Determine the [x, y] coordinate at the center of the cell enclosing the given text.  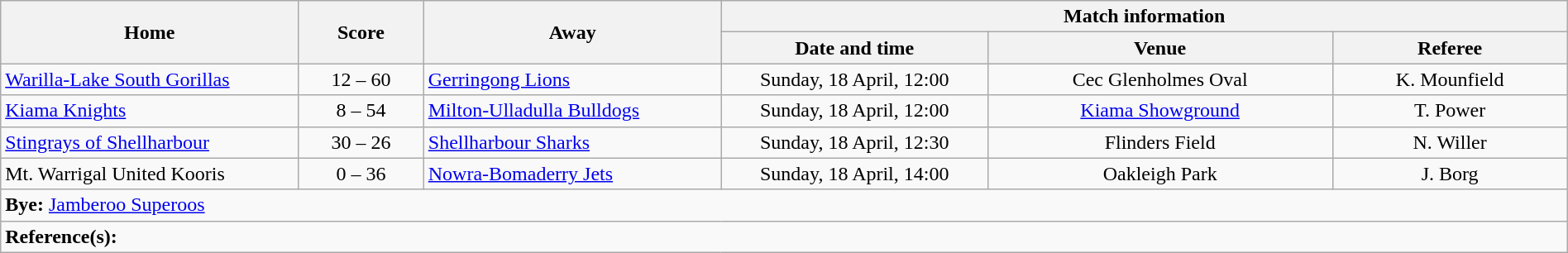
Warilla-Lake South Gorillas [150, 79]
N. Willer [1450, 142]
Date and time [854, 48]
J. Borg [1450, 174]
Nowra-Bomaderry Jets [572, 174]
Reference(s): [784, 236]
30 – 26 [361, 142]
Stingrays of Shellharbour [150, 142]
Kiama Showground [1159, 111]
Cec Glenholmes Oval [1159, 79]
Shellharbour Sharks [572, 142]
0 – 36 [361, 174]
Flinders Field [1159, 142]
12 – 60 [361, 79]
Score [361, 32]
8 – 54 [361, 111]
Venue [1159, 48]
Gerringong Lions [572, 79]
T. Power [1450, 111]
Away [572, 32]
Referee [1450, 48]
Mt. Warrigal United Kooris [150, 174]
Home [150, 32]
Milton-Ulladulla Bulldogs [572, 111]
Sunday, 18 April, 12:30 [854, 142]
K. Mounfield [1450, 79]
Oakleigh Park [1159, 174]
Sunday, 18 April, 14:00 [854, 174]
Kiama Knights [150, 111]
Bye: Jamberoo Superoos [784, 205]
Match information [1145, 17]
